Provide the [x, y] coordinate of the cell's center where the given text is located.  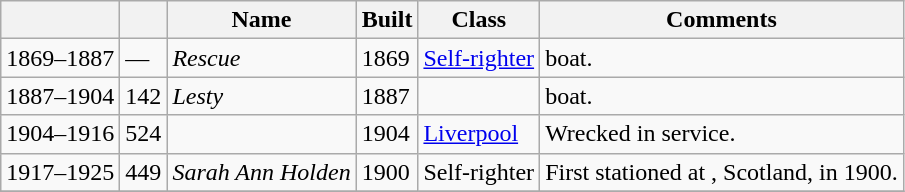
Comments [722, 20]
1887–1904 [60, 96]
1904–1916 [60, 134]
Lesty [262, 96]
449 [144, 172]
142 [144, 96]
1869–1887 [60, 58]
1917–1925 [60, 172]
524 [144, 134]
1869 [387, 58]
1900 [387, 172]
Name [262, 20]
Built [387, 20]
Class [479, 20]
1904 [387, 134]
Sarah Ann Holden [262, 172]
1887 [387, 96]
— [144, 58]
Liverpool [479, 134]
Rescue [262, 58]
First stationed at , Scotland, in 1900. [722, 172]
Wrecked in service. [722, 134]
